Search for the cell housing the specified text and yield its [x, y] center coordinate. 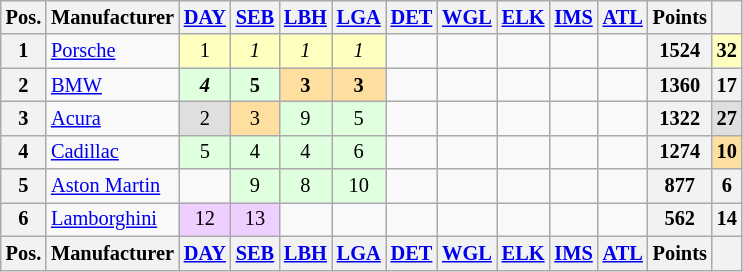
Lamborghini [112, 219]
13 [255, 219]
Aston Martin [112, 186]
14 [727, 219]
8 [306, 186]
BMW [112, 85]
12 [205, 219]
Cadillac [112, 152]
877 [680, 186]
17 [727, 85]
1360 [680, 85]
1274 [680, 152]
Acura [112, 118]
27 [727, 118]
562 [680, 219]
32 [727, 51]
1322 [680, 118]
Porsche [112, 51]
1524 [680, 51]
